Determine the (x, y) coordinate at the center of the cell enclosing the given text.  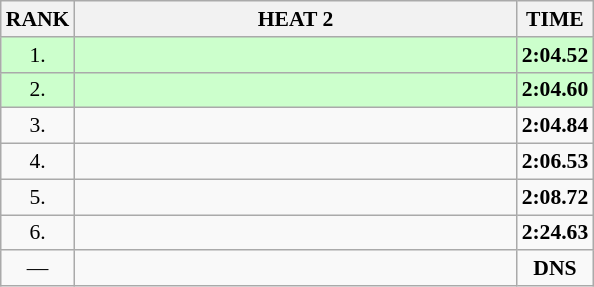
HEAT 2 (295, 19)
— (38, 269)
6. (38, 233)
3. (38, 126)
2. (38, 90)
RANK (38, 19)
2:04.84 (556, 126)
2:04.52 (556, 55)
5. (38, 197)
2:24.63 (556, 233)
4. (38, 162)
2:04.60 (556, 90)
DNS (556, 269)
TIME (556, 19)
2:08.72 (556, 197)
2:06.53 (556, 162)
1. (38, 55)
